Scan for the cell matching the given text and deliver its [x, y] coordinate at center. 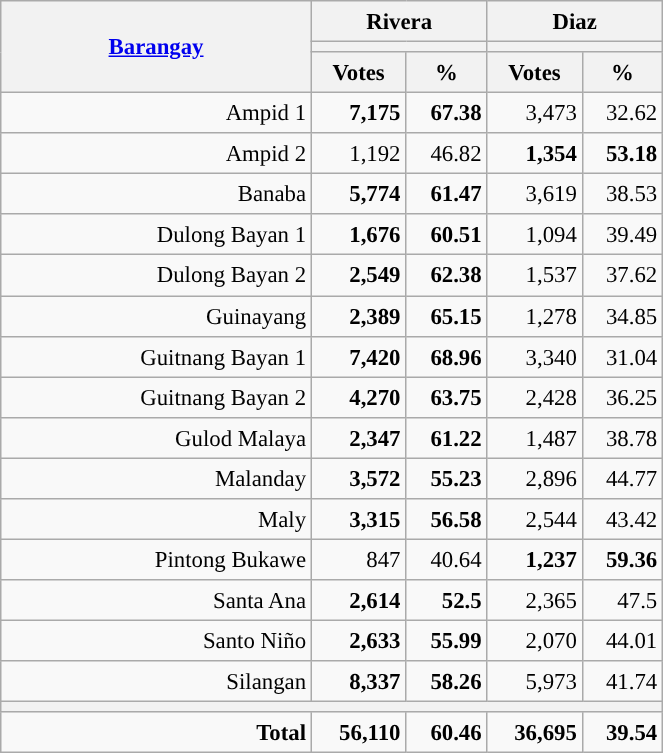
47.5 [622, 600]
44.01 [622, 640]
68.96 [446, 356]
Rivera [399, 22]
7,175 [358, 114]
60.46 [446, 732]
43.42 [622, 520]
1,676 [358, 234]
53.18 [622, 154]
2,549 [358, 276]
3,572 [358, 478]
36.25 [622, 398]
2,896 [534, 478]
38.53 [622, 194]
2,389 [358, 316]
Maly [156, 520]
4,270 [358, 398]
5,973 [534, 682]
2,544 [534, 520]
Barangay [156, 47]
2,070 [534, 640]
63.75 [446, 398]
67.38 [446, 114]
Guitnang Bayan 1 [156, 356]
2,633 [358, 640]
1,487 [534, 438]
58.26 [446, 682]
Malanday [156, 478]
56,110 [358, 732]
32.62 [622, 114]
Diaz [575, 22]
Santa Ana [156, 600]
55.23 [446, 478]
2,347 [358, 438]
55.99 [446, 640]
1,537 [534, 276]
Guitnang Bayan 2 [156, 398]
8,337 [358, 682]
2,614 [358, 600]
3,315 [358, 520]
44.77 [622, 478]
Banaba [156, 194]
847 [358, 560]
1,192 [358, 154]
Silangan [156, 682]
1,237 [534, 560]
65.15 [446, 316]
41.74 [622, 682]
2,365 [534, 600]
59.36 [622, 560]
Santo Niño [156, 640]
39.49 [622, 234]
5,774 [358, 194]
3,340 [534, 356]
52.5 [446, 600]
40.64 [446, 560]
1,278 [534, 316]
Gulod Malaya [156, 438]
Total [156, 732]
2,428 [534, 398]
39.54 [622, 732]
56.58 [446, 520]
60.51 [446, 234]
1,354 [534, 154]
Pintong Bukawe [156, 560]
Ampid 2 [156, 154]
7,420 [358, 356]
61.47 [446, 194]
1,094 [534, 234]
36,695 [534, 732]
3,619 [534, 194]
37.62 [622, 276]
31.04 [622, 356]
34.85 [622, 316]
46.82 [446, 154]
61.22 [446, 438]
Dulong Bayan 1 [156, 234]
Ampid 1 [156, 114]
Dulong Bayan 2 [156, 276]
62.38 [446, 276]
3,473 [534, 114]
38.78 [622, 438]
Guinayang [156, 316]
